For the text-containing cell, return its midpoint in [x, y] coordinate format. 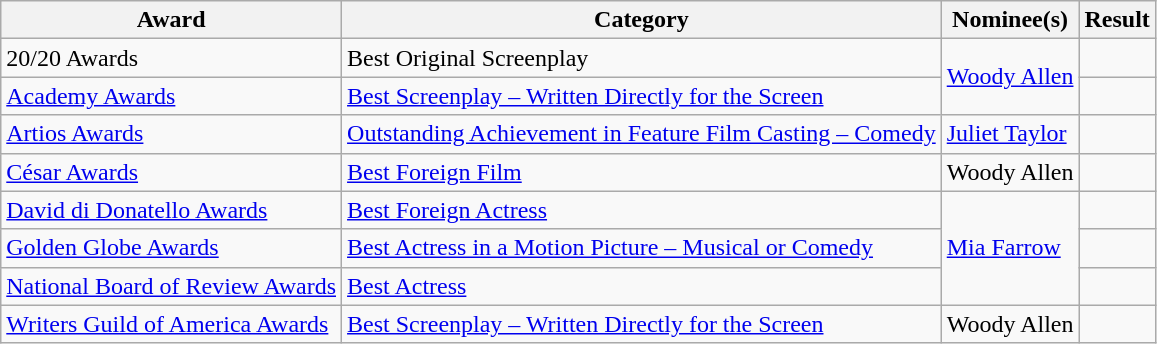
Mia Farrow [1010, 248]
Artios Awards [172, 134]
Result [1117, 20]
David di Donatello Awards [172, 210]
Writers Guild of America Awards [172, 324]
Best Actress [642, 286]
Golden Globe Awards [172, 248]
Best Actress in a Motion Picture – Musical or Comedy [642, 248]
Best Foreign Film [642, 172]
Best Original Screenplay [642, 58]
César Awards [172, 172]
Juliet Taylor [1010, 134]
National Board of Review Awards [172, 286]
Academy Awards [172, 96]
20/20 Awards [172, 58]
Nominee(s) [1010, 20]
Outstanding Achievement in Feature Film Casting – Comedy [642, 134]
Best Foreign Actress [642, 210]
Category [642, 20]
Award [172, 20]
